Capture the cell that displays the provided text and extract its (X, Y) central coordinate. 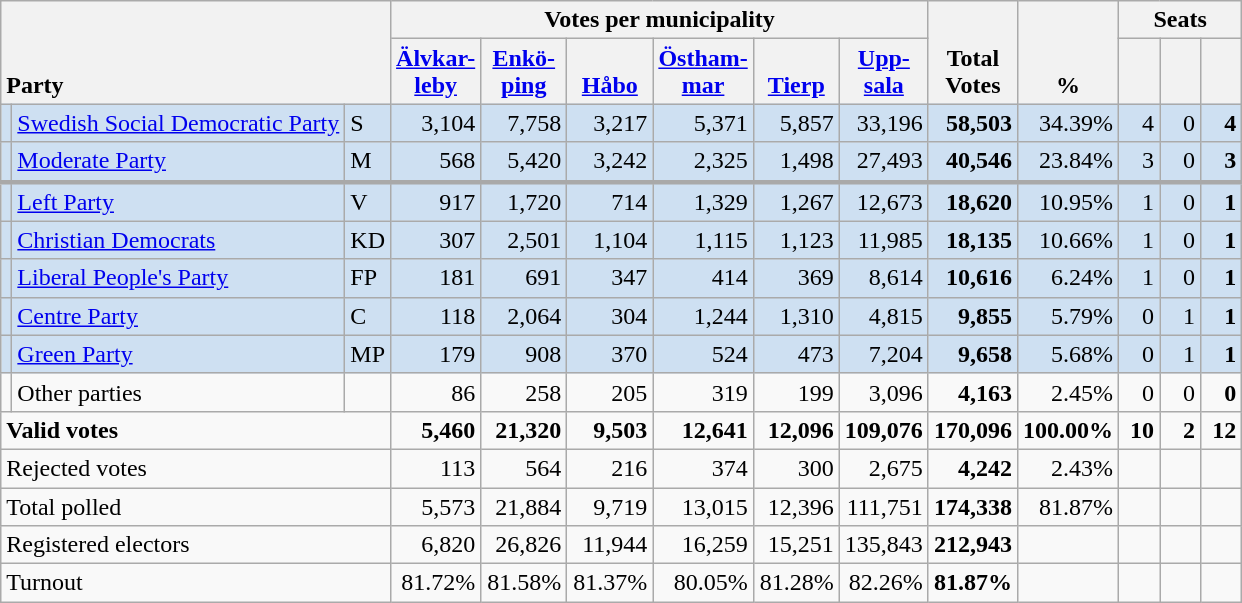
3,217 (610, 123)
13,015 (703, 507)
113 (436, 468)
319 (703, 392)
2,064 (524, 316)
1,123 (796, 240)
Registered electors (196, 545)
MP (368, 354)
V (368, 202)
1,267 (796, 202)
135,843 (884, 545)
5.68% (1068, 354)
3,096 (884, 392)
15,251 (796, 545)
3,242 (610, 162)
2,675 (884, 468)
1,104 (610, 240)
10.66% (1068, 240)
Enkö- ping (524, 72)
Tierp (796, 72)
1,115 (703, 240)
1,720 (524, 202)
2,325 (703, 162)
10 (1140, 430)
917 (436, 202)
4,242 (972, 468)
181 (436, 278)
414 (703, 278)
370 (610, 354)
2 (1180, 430)
82.26% (884, 583)
9,503 (610, 430)
691 (524, 278)
58,503 (972, 123)
6.24% (1068, 278)
8,614 (884, 278)
7,758 (524, 123)
KD (368, 240)
80.05% (703, 583)
12,096 (796, 430)
4,163 (972, 392)
12,641 (703, 430)
Älvkar- leby (436, 72)
7,204 (884, 354)
1,310 (796, 316)
3,104 (436, 123)
205 (610, 392)
174,338 (972, 507)
Valid votes (196, 430)
Party (196, 52)
524 (703, 354)
21,884 (524, 507)
564 (524, 468)
5,371 (703, 123)
1,244 (703, 316)
33,196 (884, 123)
Other parties (178, 392)
5,857 (796, 123)
170,096 (972, 430)
199 (796, 392)
300 (796, 468)
18,620 (972, 202)
S (368, 123)
11,985 (884, 240)
M (368, 162)
Left Party (178, 202)
Christian Democrats (178, 240)
Green Party (178, 354)
% (1068, 52)
C (368, 316)
9,855 (972, 316)
10,616 (972, 278)
12,396 (796, 507)
10.95% (1068, 202)
1,329 (703, 202)
1,498 (796, 162)
16,259 (703, 545)
473 (796, 354)
Total Votes (972, 52)
100.00% (1068, 430)
2.45% (1068, 392)
81.28% (796, 583)
26,826 (524, 545)
9,658 (972, 354)
307 (436, 240)
Swedish Social Democratic Party (178, 123)
304 (610, 316)
179 (436, 354)
12,673 (884, 202)
347 (610, 278)
5,573 (436, 507)
212,943 (972, 545)
714 (610, 202)
109,076 (884, 430)
11,944 (610, 545)
81.72% (436, 583)
Seats (1180, 20)
5,420 (524, 162)
Turnout (196, 583)
18,135 (972, 240)
34.39% (1068, 123)
Moderate Party (178, 162)
111,751 (884, 507)
Centre Party (178, 316)
Total polled (196, 507)
Östham- mar (703, 72)
6,820 (436, 545)
Håbo (610, 72)
27,493 (884, 162)
21,320 (524, 430)
Rejected votes (196, 468)
Votes per municipality (660, 20)
5.79% (1068, 316)
369 (796, 278)
FP (368, 278)
23.84% (1068, 162)
40,546 (972, 162)
86 (436, 392)
908 (524, 354)
12 (1222, 430)
81.58% (524, 583)
Upp- sala (884, 72)
81.37% (610, 583)
216 (610, 468)
374 (703, 468)
9,719 (610, 507)
2,501 (524, 240)
258 (524, 392)
2.43% (1068, 468)
4,815 (884, 316)
118 (436, 316)
Liberal People's Party (178, 278)
5,460 (436, 430)
568 (436, 162)
